Scan for the cell matching the given text and deliver its (x, y) coordinate at center. 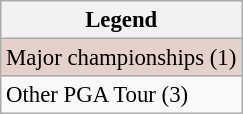
Other PGA Tour (3) (122, 95)
Major championships (1) (122, 58)
Legend (122, 20)
